Output the [x, y] coordinate of the center of the cell containing the given text.  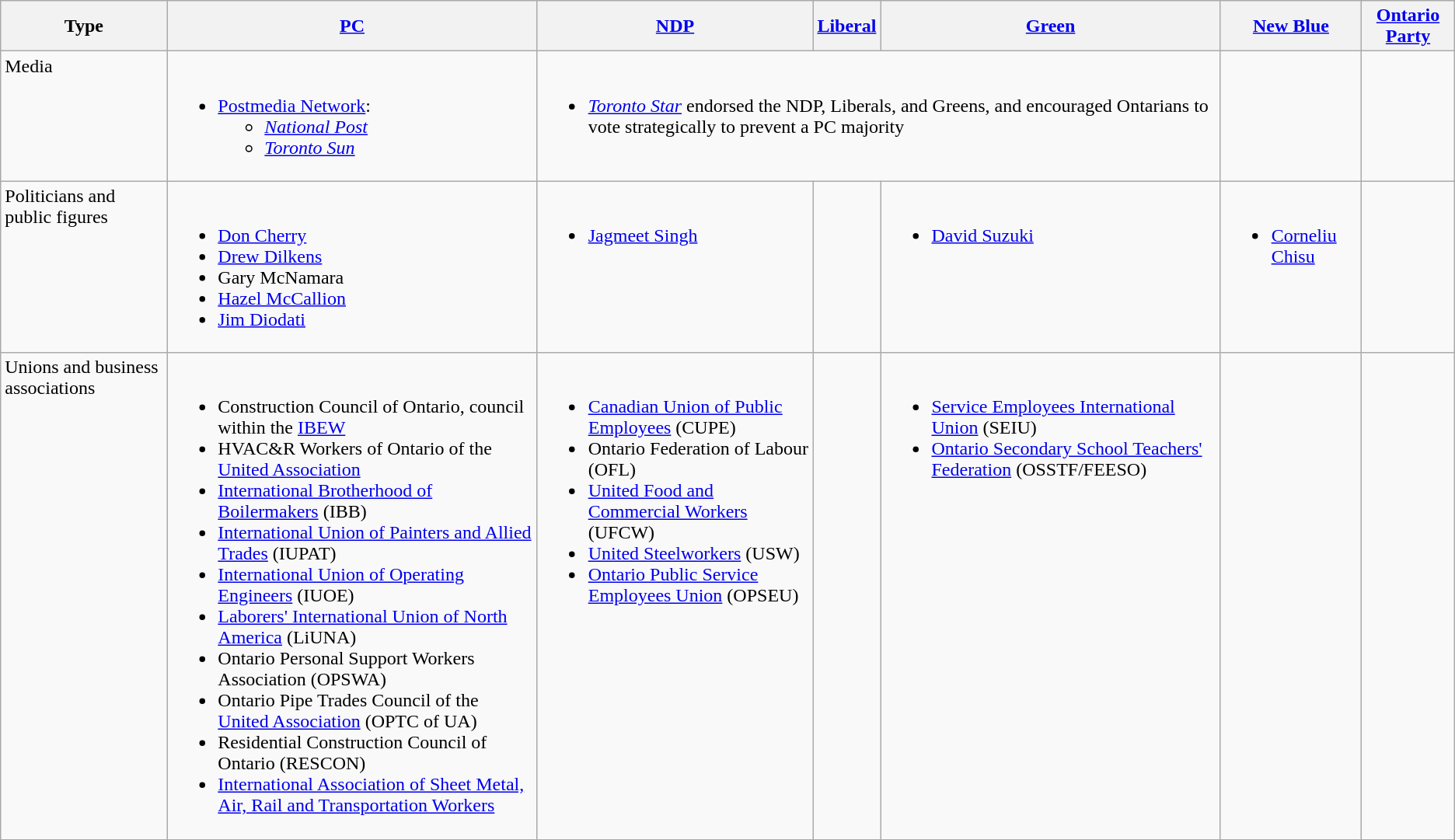
Corneliu Chisu [1291, 267]
NDP [675, 26]
Green [1051, 26]
New Blue [1291, 26]
Liberal [847, 26]
Postmedia Network:National PostToronto Sun [352, 117]
David Suzuki [1051, 267]
Type [84, 26]
Service Employees International Union (SEIU)Ontario Secondary School Teachers' Federation (OSSTF/FEESO) [1051, 596]
Politicians and public figures [84, 267]
PC [352, 26]
Don CherryDrew DilkensGary McNamaraHazel McCallionJim Diodati [352, 267]
Jagmeet Singh [675, 267]
Toronto Star endorsed the NDP, Liberals, and Greens, and encouraged Ontarians to vote strategically to prevent a PC majority [878, 117]
Media [84, 117]
Unions and business associations [84, 596]
Ontario Party [1408, 26]
